Search for the cell housing the specified text and yield its [x, y] center coordinate. 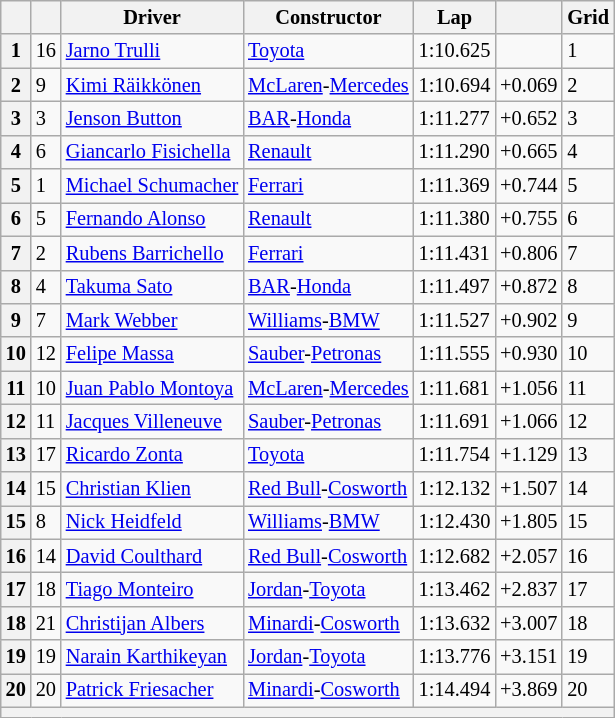
1:14.494 [455, 690]
+0.806 [528, 253]
+0.744 [528, 186]
Patrick Friesacher [152, 690]
1:11.527 [455, 320]
Felipe Massa [152, 354]
Rubens Barrichello [152, 253]
Mark Webber [152, 320]
+2.057 [528, 556]
+0.872 [528, 287]
+0.930 [528, 354]
+2.837 [528, 589]
21 [46, 623]
Driver [152, 17]
Giancarlo Fisichella [152, 152]
1:10.625 [455, 51]
1:12.430 [455, 522]
1:11.290 [455, 152]
+1.066 [528, 421]
Grid [588, 17]
1:11.691 [455, 421]
1:13.462 [455, 589]
Lap [455, 17]
Constructor [328, 17]
+0.069 [528, 85]
+0.902 [528, 320]
1:11.369 [455, 186]
1:11.681 [455, 388]
Narain Karthikeyan [152, 657]
Nick Heidfeld [152, 522]
1:11.497 [455, 287]
+0.755 [528, 219]
David Coulthard [152, 556]
Michael Schumacher [152, 186]
+1.507 [528, 489]
Takuma Sato [152, 287]
Juan Pablo Montoya [152, 388]
Fernando Alonso [152, 219]
+1.805 [528, 522]
1:11.431 [455, 253]
Jenson Button [152, 118]
Jarno Trulli [152, 51]
1:11.380 [455, 219]
1:11.555 [455, 354]
1:13.632 [455, 623]
+1.056 [528, 388]
Christian Klien [152, 489]
+3.869 [528, 690]
Kimi Räikkönen [152, 85]
1:11.277 [455, 118]
1:10.694 [455, 85]
+1.129 [528, 455]
+3.151 [528, 657]
+0.652 [528, 118]
Tiago Monteiro [152, 589]
Christijan Albers [152, 623]
1:13.776 [455, 657]
1:12.132 [455, 489]
+0.665 [528, 152]
Ricardo Zonta [152, 455]
1:12.682 [455, 556]
+3.007 [528, 623]
Jacques Villeneuve [152, 421]
1:11.754 [455, 455]
